Capture the cell that displays the provided text and extract its (x, y) central coordinate. 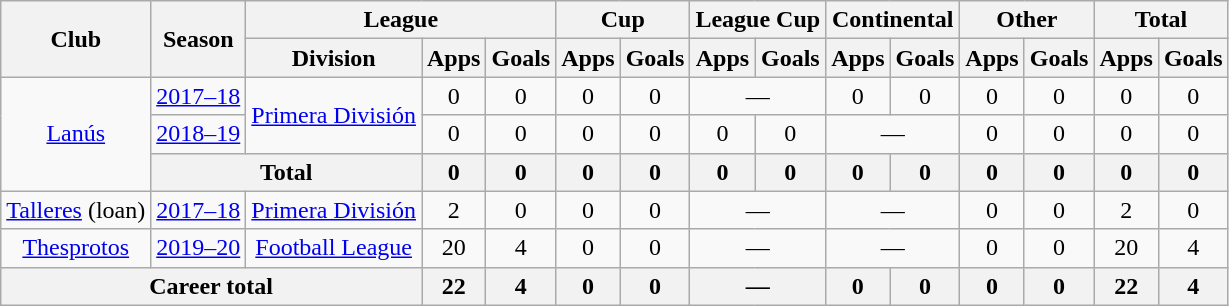
Club (76, 39)
Lanús (76, 134)
Cup (623, 20)
League Cup (758, 20)
Football League (334, 248)
Career total (212, 286)
Division (334, 58)
2018–19 (198, 134)
Talleres (loan) (76, 210)
League (401, 20)
Other (1027, 20)
Continental (893, 20)
Season (198, 39)
2019–20 (198, 248)
Thesprotos (76, 248)
